Pinpoint the cell where the given text exists, returning its [x, y] midpoint coordinate. 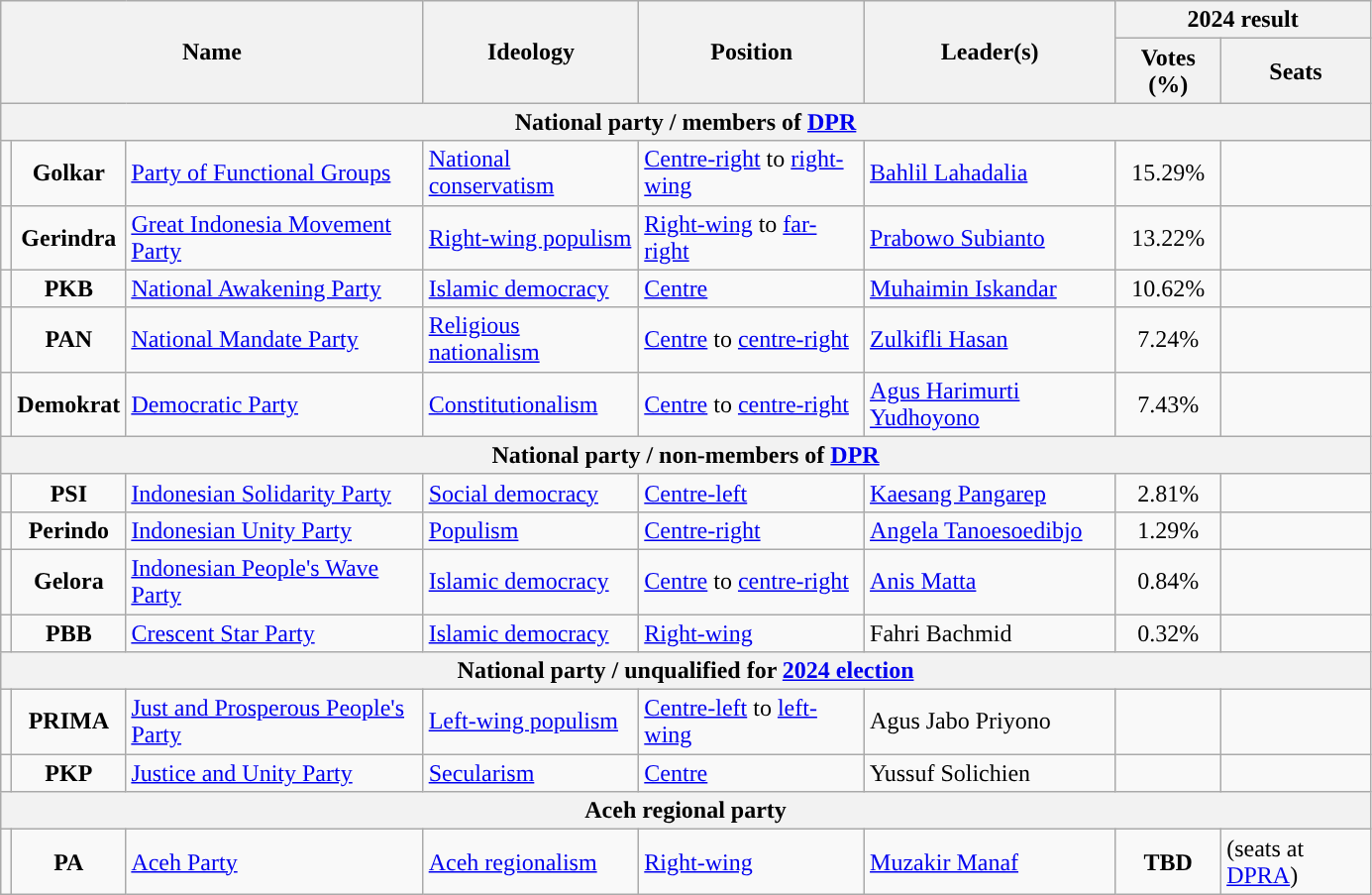
2.81% [1169, 493]
7.43% [1169, 404]
National party / non-members of DPR [686, 455]
Indonesian Unity Party [274, 530]
Prabowo Subianto [991, 238]
Party of Functional Groups [274, 172]
National party / members of DPR [686, 122]
Position [752, 52]
National Mandate Party [274, 339]
Zulkifli Hasan [991, 339]
Muhaimin Iskandar [991, 288]
Crescent Star Party [274, 633]
2024 result [1243, 20]
Fahri Bachmid [991, 633]
Left-wing populism [531, 722]
Votes (%) [1169, 71]
PKB [69, 288]
0.32% [1169, 633]
(seats at DPRA) [1296, 862]
Demokrat [69, 404]
Centre-right to right-wing [752, 172]
National party / unqualified for 2024 election [686, 671]
0.84% [1169, 581]
PAN [69, 339]
Justice and Unity Party [274, 773]
Secularism [531, 773]
Aceh regional party [686, 811]
Yussuf Solichien [991, 773]
Centre-right [752, 530]
10.62% [1169, 288]
13.22% [1169, 238]
Centre-left [752, 493]
Name [212, 52]
Populism [531, 530]
Perindo [69, 530]
Aceh Party [274, 862]
Indonesian Solidarity Party [274, 493]
Right-wing to far-right [752, 238]
Kaesang Pangarep [991, 493]
PA [69, 862]
PRIMA [69, 722]
National Awakening Party [274, 288]
Social democracy [531, 493]
PBB [69, 633]
Leader(s) [991, 52]
Constitutionalism [531, 404]
Democratic Party [274, 404]
Centre-left to left-wing [752, 722]
Angela Tanoesoedibjo [991, 530]
PSI [69, 493]
Aceh regionalism [531, 862]
7.24% [1169, 339]
Great Indonesia Movement Party [274, 238]
Gelora [69, 581]
15.29% [1169, 172]
TBD [1169, 862]
Indonesian People's Wave Party [274, 581]
Seats [1296, 71]
Ideology [531, 52]
Golkar [69, 172]
Agus Jabo Priyono [991, 722]
Gerindra [69, 238]
1.29% [1169, 530]
Right-wing populism [531, 238]
Agus Harimurti Yudhoyono [991, 404]
Religious nationalism [531, 339]
Just and Prosperous People's Party [274, 722]
Anis Matta [991, 581]
Bahlil Lahadalia [991, 172]
Muzakir Manaf [991, 862]
National conservatism [531, 172]
PKP [69, 773]
